Identify which cell holds the provided text, then report its [X, Y] central coordinate. 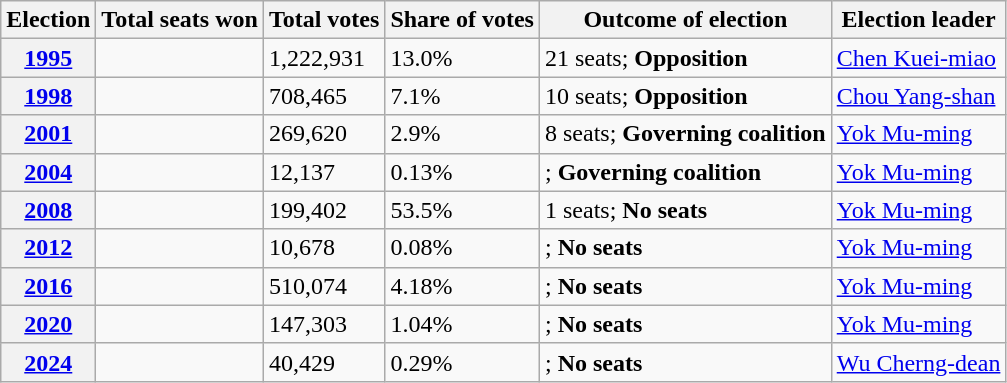
Outcome of election [685, 20]
2024 [48, 362]
4.18% [462, 286]
708,465 [324, 96]
Chen Kuei-miao [918, 58]
1998 [48, 96]
2020 [48, 324]
; Governing coalition [685, 172]
0.08% [462, 248]
147,303 [324, 324]
1,222,931 [324, 58]
Share of votes [462, 20]
21 seats; Opposition [685, 58]
2012 [48, 248]
1 seats; No seats [685, 210]
0.29% [462, 362]
Wu Cherng-dean [918, 362]
510,074 [324, 286]
1995 [48, 58]
Election [48, 20]
1.04% [462, 324]
7.1% [462, 96]
2.9% [462, 134]
13.0% [462, 58]
2016 [48, 286]
Chou Yang-shan [918, 96]
Total votes [324, 20]
2001 [48, 134]
0.13% [462, 172]
199,402 [324, 210]
10,678 [324, 248]
Total seats won [180, 20]
269,620 [324, 134]
2004 [48, 172]
8 seats; Governing coalition [685, 134]
Election leader [918, 20]
10 seats; Opposition [685, 96]
2008 [48, 210]
40,429 [324, 362]
12,137 [324, 172]
53.5% [462, 210]
